Identify which cell holds the provided text, then report its (x, y) central coordinate. 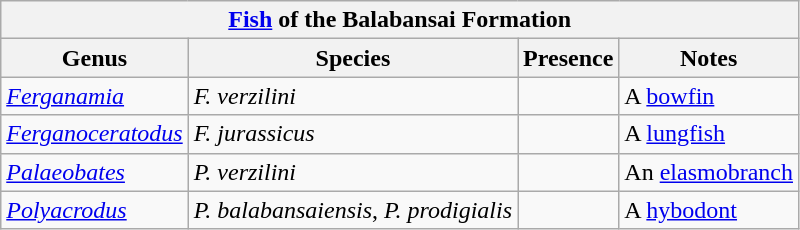
P. balabansaiensis, P. prodigialis (352, 210)
F. verzilini (352, 96)
Fish of the Balabansai Formation (400, 20)
An elasmobranch (709, 172)
Polyacrodus (94, 210)
Species (352, 58)
F. jurassicus (352, 134)
A lungfish (709, 134)
A hybodont (709, 210)
Genus (94, 58)
Palaeobates (94, 172)
Ferganamia (94, 96)
P. verzilini (352, 172)
Presence (568, 58)
A bowfin (709, 96)
Ferganoceratodus (94, 134)
Notes (709, 58)
